Locate the cell with the specified text and output its (x, y) center coordinate. 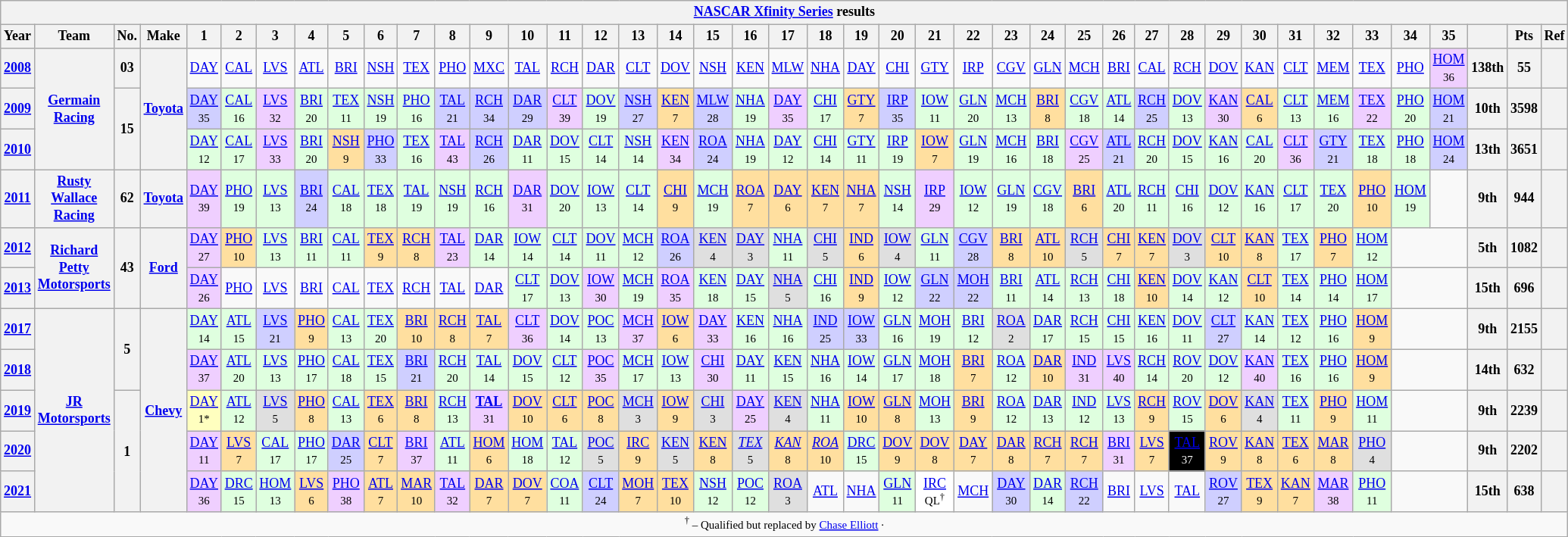
JR Motorsports (74, 411)
MEM (1333, 68)
TEX17 (1295, 248)
13 (638, 36)
Chevy (164, 411)
DAR31 (527, 198)
DAY15 (751, 289)
PHO11 (1373, 492)
CHI14 (826, 149)
Ford (164, 268)
HOM6 (489, 451)
ROA2 (1011, 329)
138th (1488, 68)
MAR10 (417, 492)
DOV3 (1187, 248)
DAR29 (527, 109)
CLT24 (601, 492)
LVS5 (276, 411)
IOW33 (861, 329)
16 (751, 36)
DOV7 (527, 492)
KEN5 (676, 451)
IND9 (861, 289)
ROV9 (1223, 451)
27 (1152, 36)
PHO20 (1410, 109)
32 (1333, 36)
Make (164, 36)
ROV15 (1187, 411)
NHA7 (861, 198)
KAN40 (1260, 370)
2019 (18, 411)
KAN (1260, 68)
RCH34 (489, 109)
DOV20 (565, 198)
Team (74, 36)
CHI (898, 68)
RCH15 (1084, 329)
MLW (788, 68)
6 (380, 36)
2021 (18, 492)
GLN17 (898, 370)
TAL37 (1187, 451)
33 (1373, 36)
KAN14 (1260, 329)
HOM13 (276, 492)
2008 (18, 68)
IRP19 (898, 149)
TAL31 (489, 411)
ROA7 (751, 198)
CAL16 (239, 109)
KEN18 (712, 289)
21 (935, 36)
KEN (751, 68)
HOM12 (1373, 248)
MOH18 (935, 370)
IND6 (861, 248)
ROV27 (1223, 492)
22 (973, 36)
GTY7 (861, 109)
2012 (18, 248)
GTY (935, 68)
632 (1524, 370)
BRI7 (973, 370)
HOM36 (1448, 68)
PHO7 (1333, 248)
NHA5 (788, 289)
RCH9 (1152, 411)
TEX10 (676, 492)
03 (127, 68)
7 (417, 36)
DAR8 (1011, 451)
Ref (1554, 36)
MOH13 (935, 411)
Rusty Wallace Racing (74, 198)
HOM21 (1448, 109)
MCH3 (638, 411)
TAL23 (452, 248)
CAL20 (1260, 149)
LVS32 (276, 109)
KEN8 (712, 451)
IOW6 (676, 329)
CLT27 (1223, 329)
PHO33 (380, 149)
BRI18 (1048, 149)
DAY37 (204, 370)
HOM24 (1448, 149)
MXC (489, 68)
KAN30 (1223, 109)
IOW30 (601, 289)
DAR25 (345, 451)
CAL6 (1260, 109)
TEX5 (751, 451)
IND25 (826, 329)
ROA10 (826, 451)
ROA24 (712, 149)
TAL43 (452, 149)
13th (1488, 149)
24 (1048, 36)
ATL7 (380, 492)
POC5 (601, 451)
IRP35 (898, 109)
TEX22 (1373, 109)
1082 (1524, 248)
ATL11 (452, 451)
MCH13 (1011, 109)
2017 (18, 329)
3651 (1524, 149)
BRI6 (1084, 198)
DOV8 (935, 451)
DAY26 (204, 289)
Year (18, 36)
RCH11 (1152, 198)
IRC9 (638, 451)
DOV9 (898, 451)
BRI31 (1119, 451)
DAY30 (1011, 492)
COA11 (565, 492)
IOW10 (861, 411)
DOV19 (601, 109)
MCH37 (638, 329)
CHI15 (1119, 329)
POC12 (751, 492)
18 (826, 36)
MAR38 (1333, 492)
DAY39 (204, 198)
CLT6 (565, 411)
DAR7 (489, 492)
ATL12 (239, 411)
2010 (18, 149)
CHI9 (676, 198)
55 (1524, 68)
GLN20 (973, 109)
IOW9 (676, 411)
CGV25 (1084, 149)
HOM11 (1373, 411)
ATL21 (1119, 149)
KAN4 (1260, 411)
IRP (973, 68)
HOM17 (1373, 289)
LVS21 (276, 329)
LVS6 (312, 492)
ATL10 (1048, 248)
CAL11 (345, 248)
CHI18 (1119, 289)
POC35 (601, 370)
DAY1* (204, 411)
2202 (1524, 451)
NSH12 (712, 492)
KAN12 (1223, 289)
PHO8 (312, 411)
DAR11 (527, 149)
DAY6 (788, 198)
12 (601, 36)
RCH22 (1084, 492)
Germain Racing (74, 109)
5th (1488, 248)
MCH12 (638, 248)
IRCQL† (935, 492)
DAY3 (751, 248)
KEN10 (1152, 289)
2018 (18, 370)
MOH7 (638, 492)
ROV20 (1187, 370)
POC8 (601, 411)
19 (861, 36)
30 (1260, 36)
TEX14 (1295, 289)
CGV (1011, 68)
No. (127, 36)
DAR13 (1048, 411)
31 (1295, 36)
TAL7 (489, 329)
TAL19 (417, 198)
Richard Petty Motorsports (74, 268)
3 (276, 36)
PHO38 (345, 492)
2239 (1524, 411)
RCH14 (1152, 370)
CHI7 (1119, 248)
DAR17 (1048, 329)
CLT12 (565, 370)
2009 (18, 109)
MCH17 (638, 370)
2 (239, 36)
CLT13 (1295, 109)
KEN34 (676, 149)
PHO14 (1333, 289)
GLN22 (935, 289)
LVS40 (1119, 370)
BRI24 (312, 198)
TEX12 (1295, 329)
14 (676, 36)
HOM18 (527, 451)
MEM16 (1333, 109)
GLN (1048, 68)
IND31 (1084, 370)
10th (1488, 109)
IND12 (1084, 411)
20 (898, 36)
TAL21 (452, 109)
DAY33 (712, 329)
8 (452, 36)
25 (1084, 36)
BRI10 (417, 329)
CLT39 (565, 109)
MCH16 (1011, 149)
944 (1524, 198)
NASCAR Xfinity Series results (785, 12)
TEX15 (380, 370)
RCH26 (489, 149)
4 (312, 36)
IOW7 (935, 149)
RCH5 (1084, 248)
NSH27 (638, 109)
DAY25 (751, 411)
TAL12 (565, 451)
MLW28 (712, 109)
DAY36 (204, 492)
CHI5 (826, 248)
† – Qualified but replaced by Chase Elliott · (785, 524)
ATL15 (239, 329)
NSH9 (345, 149)
IOW4 (898, 248)
10 (527, 36)
HOM19 (1410, 198)
GLN8 (898, 411)
638 (1524, 492)
ROA3 (788, 492)
11 (565, 36)
GTY21 (1333, 149)
LVS33 (276, 149)
2011 (18, 198)
696 (1524, 289)
28 (1187, 36)
43 (127, 268)
9 (489, 36)
CHI30 (712, 370)
2020 (18, 451)
IOW11 (935, 109)
14th (1488, 370)
34 (1410, 36)
MOH19 (935, 329)
Pts (1524, 36)
29 (1223, 36)
DAY27 (204, 248)
26 (1119, 36)
62 (127, 198)
DAR10 (1048, 370)
2013 (18, 289)
RCH25 (1152, 109)
17 (788, 36)
PHO4 (1373, 451)
BRI9 (973, 411)
3598 (1524, 109)
23 (1011, 36)
KEN15 (788, 370)
TAL32 (452, 492)
ROA35 (676, 289)
DOV10 (527, 411)
BRI37 (417, 451)
35 (1448, 36)
ROA26 (676, 248)
MOH22 (973, 289)
CHI3 (712, 411)
DOV6 (1223, 411)
DAY7 (973, 451)
PHO19 (239, 198)
2155 (1524, 329)
BRI21 (417, 370)
TAL14 (489, 370)
PHO18 (1410, 149)
POC13 (601, 329)
DAY14 (204, 329)
BRI12 (973, 329)
CLT7 (380, 451)
GLN16 (898, 329)
CHI17 (826, 109)
MAR8 (1333, 451)
RCH16 (489, 198)
GTY11 (861, 149)
IRP29 (935, 198)
CGV28 (973, 248)
KAN7 (1295, 492)
